For the text-containing cell, return its midpoint in [x, y] coordinate format. 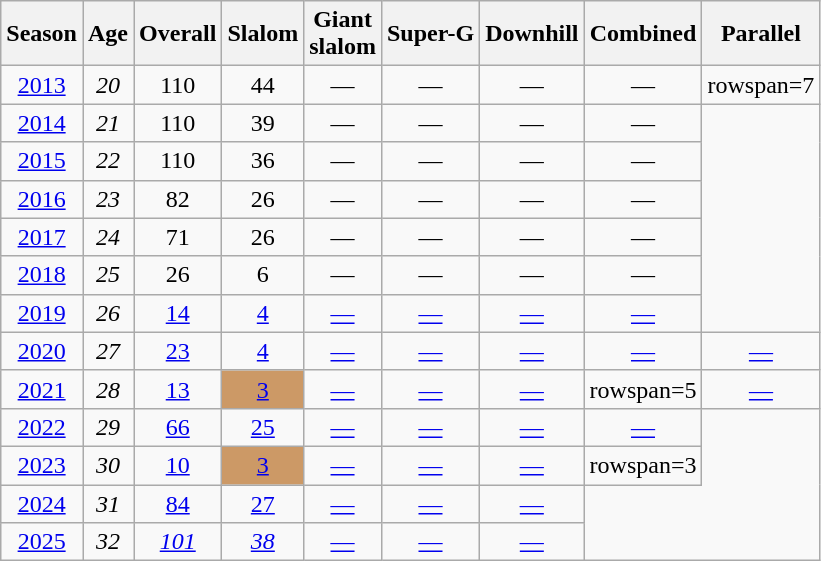
2022 [42, 427]
21 [108, 123]
39 [263, 123]
Giantslalom [343, 34]
38 [263, 542]
rowspan=5 [643, 389]
22 [108, 161]
Age [108, 34]
6 [263, 275]
2015 [42, 161]
29 [108, 427]
2019 [42, 313]
82 [178, 199]
2021 [42, 389]
Parallel [761, 34]
rowspan=3 [643, 465]
36 [263, 161]
Slalom [263, 34]
2023 [42, 465]
31 [108, 503]
2024 [42, 503]
2014 [42, 123]
71 [178, 237]
2016 [42, 199]
2020 [42, 351]
30 [108, 465]
101 [178, 542]
84 [178, 503]
20 [108, 85]
2018 [42, 275]
2017 [42, 237]
2025 [42, 542]
66 [178, 427]
rowspan=7 [761, 85]
Super-G [430, 34]
44 [263, 85]
2013 [42, 85]
28 [108, 389]
24 [108, 237]
13 [178, 389]
14 [178, 313]
Overall [178, 34]
32 [108, 542]
10 [178, 465]
Combined [643, 34]
Season [42, 34]
Downhill [532, 34]
